Determine the (X, Y) coordinate at the center of the cell enclosing the given text.  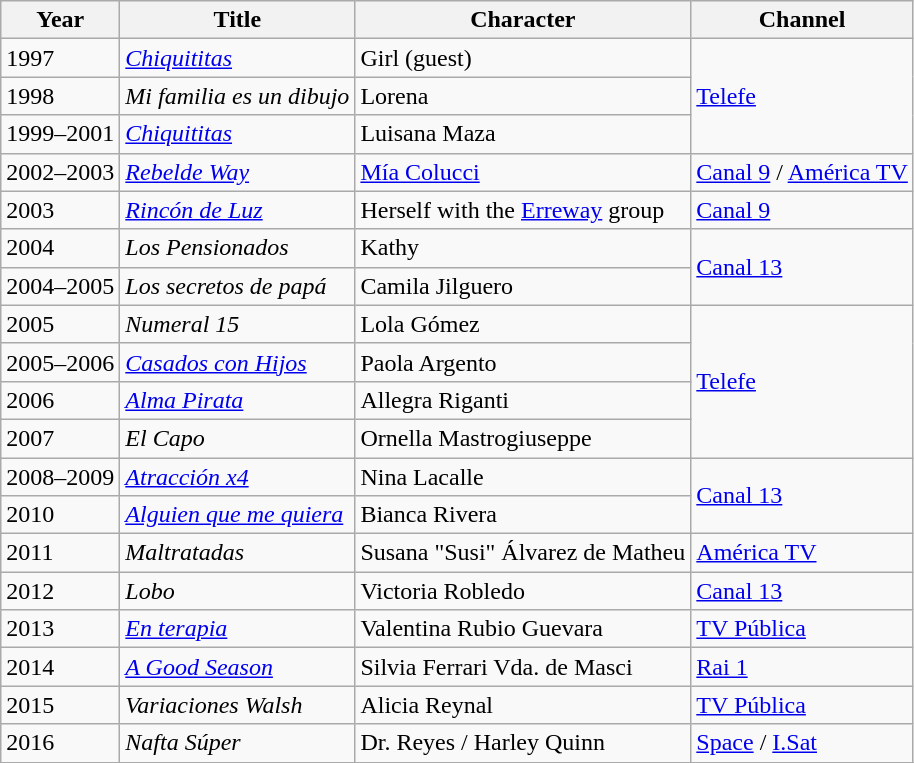
1997 (60, 58)
Character (523, 20)
Rincón de Luz (238, 210)
Susana "Susi" Álvarez de Matheu (523, 553)
Los Pensionados (238, 248)
Year (60, 20)
2015 (60, 705)
Mi familia es un dibujo (238, 96)
Nafta Súper (238, 743)
Casados con Hijos (238, 362)
2011 (60, 553)
Numeral 15 (238, 324)
2007 (60, 438)
Silvia Ferrari Vda. de Masci (523, 667)
2004–2005 (60, 286)
Maltratadas (238, 553)
Rebelde Way (238, 172)
Kathy (523, 248)
Variaciones Walsh (238, 705)
Girl (guest) (523, 58)
Lorena (523, 96)
2006 (60, 400)
Alicia Reynal (523, 705)
Space / I.Sat (802, 743)
Lobo (238, 591)
2004 (60, 248)
Victoria Robledo (523, 591)
Mía Colucci (523, 172)
2002–2003 (60, 172)
2010 (60, 515)
Canal 9 (802, 210)
2005–2006 (60, 362)
2012 (60, 591)
Canal 9 / América TV (802, 172)
Channel (802, 20)
Paola Argento (523, 362)
1998 (60, 96)
En terapia (238, 629)
Luisana Maza (523, 134)
Camila Jilguero (523, 286)
El Capo (238, 438)
Atracción x4 (238, 477)
Bianca Rivera (523, 515)
Nina Lacalle (523, 477)
Los secretos de papá (238, 286)
Herself with the Erreway group (523, 210)
2016 (60, 743)
Alguien que me quiera (238, 515)
Ornella Mastrogiuseppe (523, 438)
2013 (60, 629)
A Good Season (238, 667)
2014 (60, 667)
Title (238, 20)
2008–2009 (60, 477)
Valentina Rubio Guevara (523, 629)
Allegra Riganti (523, 400)
2003 (60, 210)
2005 (60, 324)
Lola Gómez (523, 324)
Rai 1 (802, 667)
Dr. Reyes / Harley Quinn (523, 743)
1999–2001 (60, 134)
América TV (802, 553)
Alma Pirata (238, 400)
